Pinpoint the cell where the given text exists, returning its (x, y) midpoint coordinate. 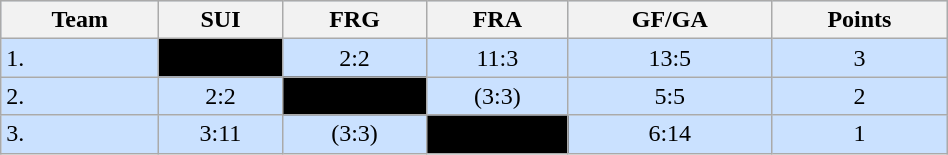
Points (860, 20)
GF/GA (670, 20)
Team (80, 20)
FRA (498, 20)
3 (860, 58)
FRG (354, 20)
2 (860, 96)
2. (80, 96)
13:5 (670, 58)
3. (80, 134)
11:3 (498, 58)
5:5 (670, 96)
SUI (221, 20)
3:11 (221, 134)
1 (860, 134)
6:14 (670, 134)
1. (80, 58)
